Scan for the cell matching the given text and deliver its [X, Y] coordinate at center. 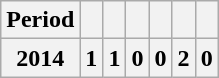
Period [40, 20]
2 [184, 58]
2014 [40, 58]
